Search for the cell housing the specified text and yield its [X, Y] center coordinate. 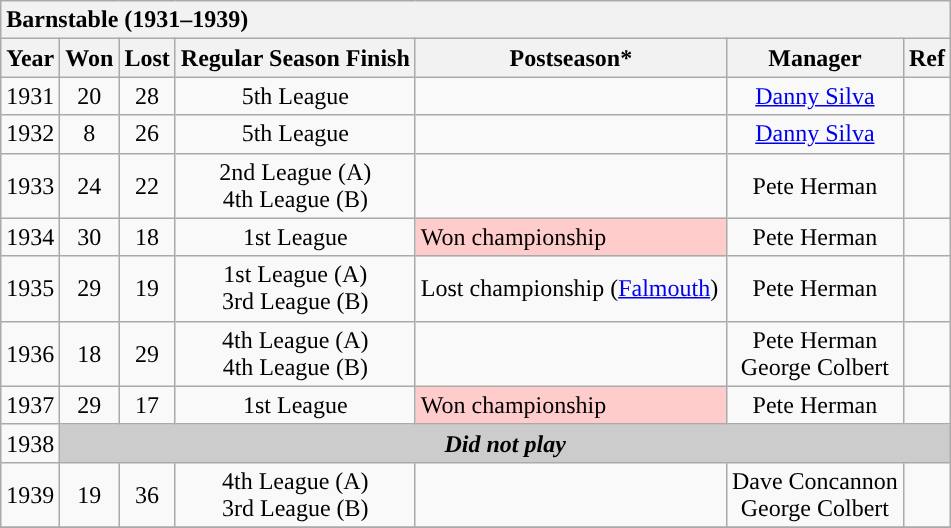
Ref [926, 58]
1935 [30, 288]
26 [147, 134]
1st League (A)3rd League (B) [295, 288]
1939 [30, 494]
Year [30, 58]
1938 [30, 443]
24 [90, 186]
1934 [30, 237]
Manager [814, 58]
17 [147, 405]
30 [90, 237]
Won [90, 58]
20 [90, 96]
36 [147, 494]
1931 [30, 96]
1936 [30, 354]
1932 [30, 134]
1933 [30, 186]
4th League (A)4th League (B) [295, 354]
22 [147, 186]
1937 [30, 405]
Did not play [506, 443]
Regular Season Finish [295, 58]
Lost championship (Falmouth) [570, 288]
2nd League (A)4th League (B) [295, 186]
Postseason* [570, 58]
Dave ConcannonGeorge Colbert [814, 494]
8 [90, 134]
Pete HermanGeorge Colbert [814, 354]
28 [147, 96]
4th League (A)3rd League (B) [295, 494]
Lost [147, 58]
Barnstable (1931–1939) [476, 20]
